Provide the (X, Y) coordinate of the cell's center where the given text is located.  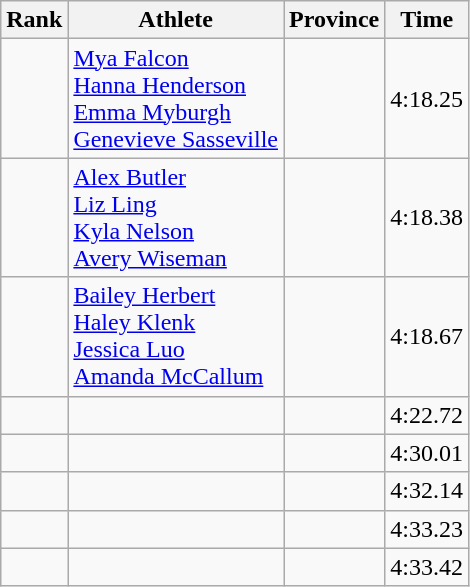
Province (334, 20)
Mya FalconHanna HendersonEmma MyburghGenevieve Sasseville (176, 98)
Athlete (176, 20)
Alex ButlerLiz LingKyla NelsonAvery Wiseman (176, 218)
4:30.01 (427, 453)
4:32.14 (427, 491)
4:22.72 (427, 415)
4:18.38 (427, 218)
Time (427, 20)
4:33.42 (427, 567)
Rank (34, 20)
Bailey HerbertHaley KlenkJessica LuoAmanda McCallum (176, 336)
4:33.23 (427, 529)
4:18.25 (427, 98)
4:18.67 (427, 336)
